Provide the (x, y) coordinate of the cell's center where the given text is located.  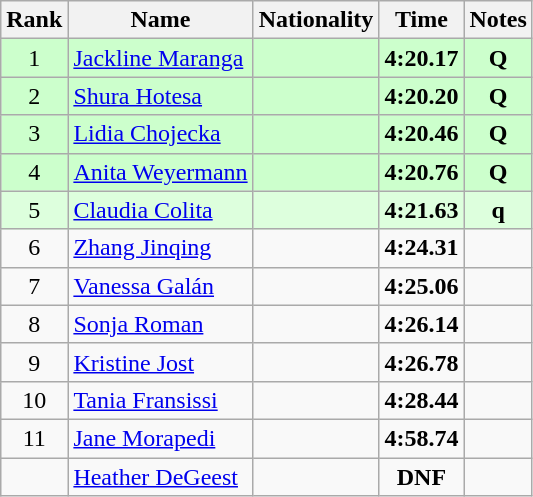
Jane Morapedi (160, 438)
5 (34, 210)
10 (34, 400)
Heather DeGeest (160, 477)
4:24.31 (422, 248)
Claudia Colita (160, 210)
1 (34, 58)
DNF (422, 477)
9 (34, 362)
8 (34, 324)
4:20.76 (422, 172)
Zhang Jinqing (160, 248)
4:58.74 (422, 438)
2 (34, 96)
Shura Hotesa (160, 96)
Vanessa Galán (160, 286)
3 (34, 134)
Jackline Maranga (160, 58)
4:25.06 (422, 286)
Time (422, 20)
q (498, 210)
Sonja Roman (160, 324)
Anita Weyermann (160, 172)
Kristine Jost (160, 362)
4:21.63 (422, 210)
4:26.78 (422, 362)
11 (34, 438)
Tania Fransissi (160, 400)
4:26.14 (422, 324)
4:20.46 (422, 134)
Lidia Chojecka (160, 134)
7 (34, 286)
6 (34, 248)
4:28.44 (422, 400)
4:20.20 (422, 96)
Rank (34, 20)
Notes (498, 20)
Nationality (316, 20)
4:20.17 (422, 58)
4 (34, 172)
Name (160, 20)
